Pinpoint the cell where the given text exists, returning its [X, Y] midpoint coordinate. 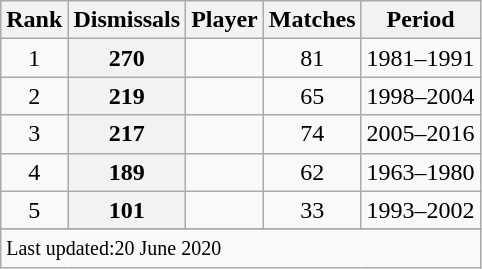
Period [420, 20]
2 [34, 96]
Dismissals [127, 20]
1998–2004 [420, 96]
1993–2002 [420, 210]
101 [127, 210]
Rank [34, 20]
219 [127, 96]
81 [312, 58]
65 [312, 96]
Last updated:20 June 2020 [240, 248]
4 [34, 172]
189 [127, 172]
62 [312, 172]
2005–2016 [420, 134]
Matches [312, 20]
3 [34, 134]
1981–1991 [420, 58]
1963–1980 [420, 172]
33 [312, 210]
5 [34, 210]
74 [312, 134]
270 [127, 58]
Player [225, 20]
1 [34, 58]
217 [127, 134]
